Pinpoint the cell where the given text exists, returning its (X, Y) midpoint coordinate. 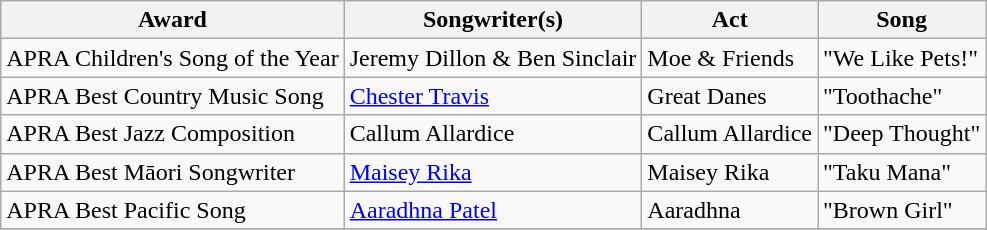
"We Like Pets!" (902, 58)
Jeremy Dillon & Ben Sinclair (493, 58)
APRA Best Pacific Song (172, 210)
Chester Travis (493, 96)
Great Danes (730, 96)
Song (902, 20)
Award (172, 20)
APRA Best Country Music Song (172, 96)
"Taku Mana" (902, 172)
"Deep Thought" (902, 134)
APRA Best Jazz Composition (172, 134)
Songwriter(s) (493, 20)
APRA Children's Song of the Year (172, 58)
Aaradhna Patel (493, 210)
"Brown Girl" (902, 210)
Moe & Friends (730, 58)
"Toothache" (902, 96)
Act (730, 20)
APRA Best Māori Songwriter (172, 172)
Aaradhna (730, 210)
